Identify which cell holds the provided text, then report its (X, Y) central coordinate. 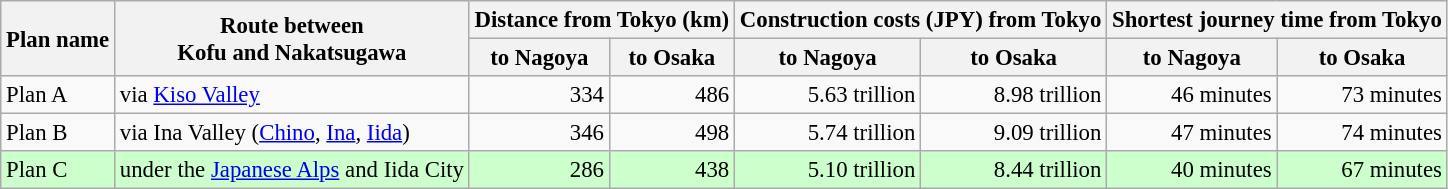
Shortest journey time from Tokyo (1277, 20)
Plan C (58, 170)
5.74 trillion (828, 133)
Plan A (58, 95)
under the Japanese Alps and Iida City (292, 170)
8.98 trillion (1014, 95)
40 minutes (1192, 170)
Route between Kofu and Nakatsugawa (292, 38)
via Kiso Valley (292, 95)
Plan B (58, 133)
Construction costs (JPY) from Tokyo (921, 20)
334 (539, 95)
Plan name (58, 38)
8.44 trillion (1014, 170)
9.09 trillion (1014, 133)
73 minutes (1362, 95)
Distance from Tokyo (km) (602, 20)
5.10 trillion (828, 170)
286 (539, 170)
46 minutes (1192, 95)
498 (672, 133)
67 minutes (1362, 170)
5.63 trillion (828, 95)
47 minutes (1192, 133)
438 (672, 170)
74 minutes (1362, 133)
via Ina Valley (Chino, Ina, Iida) (292, 133)
346 (539, 133)
486 (672, 95)
